From the cell containing the given text, extract its center point as [x, y] coordinate. 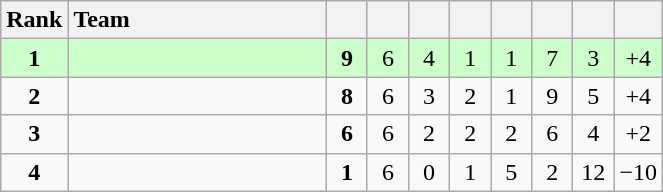
7 [552, 58]
0 [430, 172]
+2 [638, 134]
−10 [638, 172]
Rank [34, 20]
12 [594, 172]
Team [198, 20]
8 [346, 96]
